Return (x, y) of the center of cell containing provided text 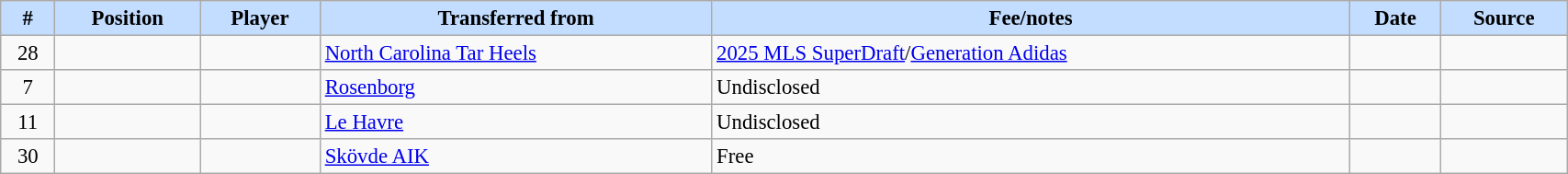
North Carolina Tar Heels (515, 53)
Skövde AIK (515, 157)
Le Havre (515, 122)
Transferred from (515, 18)
Source (1505, 18)
Player (261, 18)
7 (28, 87)
Position (128, 18)
28 (28, 53)
Fee/notes (1031, 18)
11 (28, 122)
# (28, 18)
Free (1031, 157)
Rosenborg (515, 87)
Date (1394, 18)
2025 MLS SuperDraft/Generation Adidas (1031, 53)
30 (28, 157)
